Return (X, Y) of the center of cell containing provided text 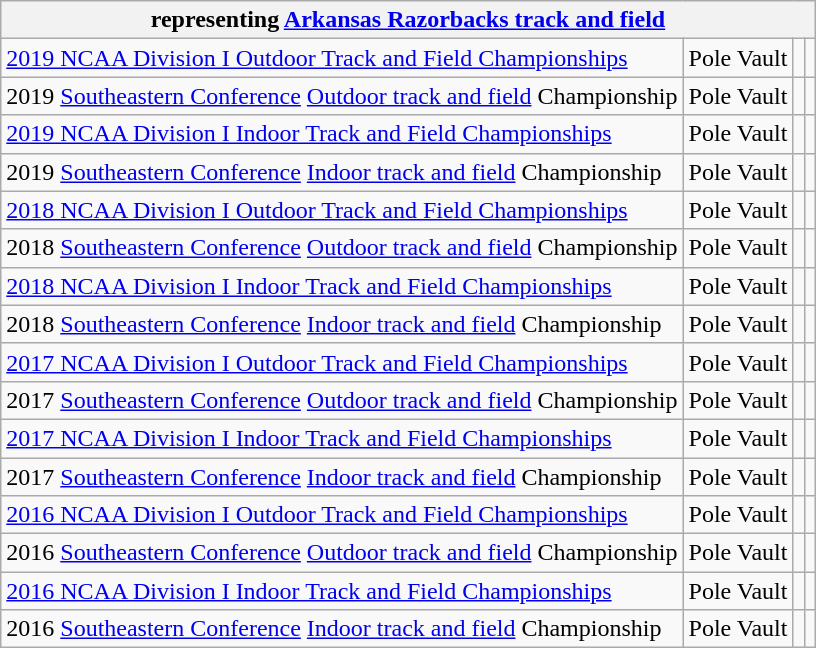
2016 Southeastern Conference Indoor track and field Championship (342, 629)
2017 NCAA Division I Outdoor Track and Field Championships (342, 362)
2017 Southeastern Conference Indoor track and field Championship (342, 477)
2018 Southeastern Conference Indoor track and field Championship (342, 324)
2016 NCAA Division I Indoor Track and Field Championships (342, 591)
2018 Southeastern Conference Outdoor track and field Championship (342, 248)
2018 NCAA Division I Outdoor Track and Field Championships (342, 210)
2017 Southeastern Conference Outdoor track and field Championship (342, 400)
2017 NCAA Division I Indoor Track and Field Championships (342, 438)
2016 Southeastern Conference Outdoor track and field Championship (342, 553)
representing Arkansas Razorbacks track and field (408, 20)
2019 Southeastern Conference Indoor track and field Championship (342, 172)
2019 NCAA Division I Indoor Track and Field Championships (342, 134)
2019 Southeastern Conference Outdoor track and field Championship (342, 96)
2019 NCAA Division I Outdoor Track and Field Championships (342, 58)
2016 NCAA Division I Outdoor Track and Field Championships (342, 515)
2018 NCAA Division I Indoor Track and Field Championships (342, 286)
